Determine the (x, y) coordinate at the center of the cell enclosing the given text.  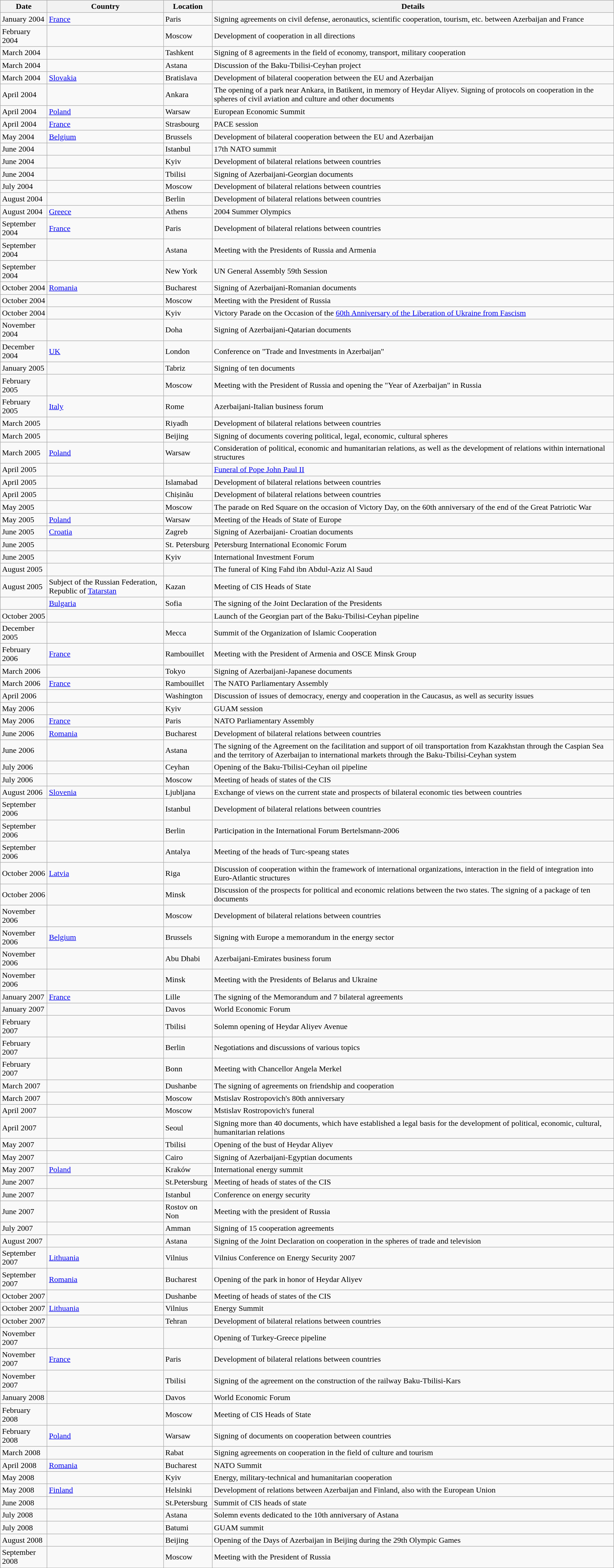
Solemn events dedicated to the 10th anniversary of Astana (413, 1515)
Kazan (188, 587)
Greece (106, 212)
Signing of 8 agreements in the field of economy, transport, military cooperation (413, 53)
Signing of Azerbaijani-Qatarian documents (413, 330)
Mstislav Rostropovich's 80th anniversary (413, 1098)
Meeting with Chancellor Angela Merkel (413, 1069)
Seoul (188, 1128)
NATO Summit (413, 1465)
Mecca (188, 632)
Launch of the Georgian part of the Baku-Tbilisi-Ceyhan pipeline (413, 616)
NATO Parliamentary Assembly (413, 721)
Summit of CIS heads of state (413, 1503)
International Investment Forum (413, 557)
2004 Summer Olympics (413, 212)
Strasbourg (188, 124)
The signing of agreements on friendship and cooperation (413, 1086)
The funeral of King Fahd ibn Abdul-Aziz Al Saud (413, 569)
Development of relations between Azerbaijan and Finland, also with the European Union (413, 1490)
Signing with Europe a memorandum in the energy sector (413, 937)
Abu Dhabi (188, 959)
Meeting of the Heads of State of Europe (413, 520)
Mstislav Rostropovich's funeral (413, 1111)
Energy, military-technical and humanitarian cooperation (413, 1478)
17th NATO summit (413, 149)
The parade on Red Square on the occasion of Victory Day, on the 60th anniversary of the end of the Great Patriotic War (413, 507)
Petersburg International Economic Forum (413, 545)
Finland (106, 1490)
Meeting of the heads of Turc-speang states (413, 852)
Meeting with the President of Armenia and OSCE Minsk Group (413, 654)
Date (24, 7)
Ceyhan (188, 767)
November 2004 (24, 330)
Croatia (106, 532)
Details (413, 7)
April 2008 (24, 1465)
January 2008 (24, 1397)
Bulgaria (106, 603)
London (188, 351)
Participation in the International Forum Bertelsmann-2006 (413, 831)
Zagreb (188, 532)
Amman (188, 1228)
February 2004 (24, 36)
August 2008 (24, 1540)
The signing of the Joint Declaration of the Presidents (413, 603)
Signing of Azerbaijani- Croatian documents (413, 532)
Batumi (188, 1528)
Ljubljana (188, 792)
Energy Summit (413, 1309)
Chișinău (188, 495)
Rome (188, 406)
Athens (188, 212)
Cairo (188, 1157)
Country (106, 7)
Rostov on Non (188, 1212)
PACE session (413, 124)
Opening of the Days of Azerbaijan in Beijing during the 29th Olympic Games (413, 1540)
Signing of the agreement on the construction of the railway Baku-Tbilisi-Kars (413, 1380)
UN General Assembly 59th Session (413, 271)
December 2005 (24, 632)
Solemn opening of Heydar Aliyev Avenue (413, 1026)
Signing of documents on cooperation between countries (413, 1435)
New York (188, 271)
Subject of the Russian Federation, Republic of Tatarstan (106, 587)
Washington (188, 696)
Tokyo (188, 671)
Opening of Turkey-Greece pipeline (413, 1338)
January 2005 (24, 368)
December 2004 (24, 351)
Meeting with the Presidents of Belarus and Ukraine (413, 980)
Discussion of issues of democracy, energy and cooperation in the Caucasus, as well as security issues (413, 696)
Meeting with the president of Russia (413, 1212)
Summit of the Organization of Islamic Cooperation (413, 632)
Signing of Azerbaijani-Georgian documents (413, 174)
Negotiations and discussions of various topics (413, 1048)
Slovenia (106, 792)
Location (188, 7)
Kraków (188, 1169)
Consideration of political, economic and humanitarian relations, as well as the development of relations within international structures (413, 453)
Signing of ten documents (413, 368)
Funeral of Pope John Paul II (413, 470)
Signing of 15 cooperation agreements (413, 1228)
Islamabad (188, 482)
Signing of documents covering political, legal, economic, cultural spheres (413, 436)
Opening of the park in honor of Heydar Aliyev (413, 1279)
Azerbaijani-Italian business forum (413, 406)
April 2006 (24, 696)
Lille (188, 997)
Italy (106, 406)
August 2006 (24, 792)
Azerbaijani-Emirates business forum (413, 959)
Discussion of the Baku-Tbilisi-Ceyhan project (413, 65)
Development of cooperation in all directions (413, 36)
Conference on energy security (413, 1194)
October 2005 (24, 616)
European Economic Summit (413, 112)
Exchange of views on the current state and prospects of bilateral economic ties between countries (413, 792)
GUAM session (413, 709)
UK (106, 351)
The signing of the Memorandum and 7 bilateral agreements (413, 997)
Bratislava (188, 78)
May 2004 (24, 136)
Discussion of the prospects for political and economic relations between the two states. The signing of a package of ten documents (413, 894)
Riga (188, 873)
Signing of Azerbaijani-Romanian documents (413, 288)
Signing of Azerbaijani-Egyptian documents (413, 1157)
International energy summit (413, 1169)
Signing of Azerbaijani-Japanese documents (413, 671)
Latvia (106, 873)
Opening of the bust of Heydar Aliyev (413, 1145)
March 2008 (24, 1453)
Victory Parade on the Occasion of the 60th Anniversary of the Liberation of Ukraine from Fascism (413, 313)
June 2008 (24, 1503)
Helsinki (188, 1490)
Tehran (188, 1321)
Conference on "Trade and Investments in Azerbaijan" (413, 351)
August 2007 (24, 1241)
July 2004 (24, 187)
Signing agreements on civil defense, aeronautics, scientific cooperation, tourism, etc. between Azerbaijan and France (413, 19)
GUAM summit (413, 1528)
Tashkent (188, 53)
Meeting with the President of Russia and opening the "Year of Azerbaijan" in Russia (413, 385)
Signing of the Joint Declaration on cooperation in the spheres of trade and television (413, 1241)
January 2004 (24, 19)
Tabriz (188, 368)
Opening of the Baku-Tbilisi-Ceyhan oil pipeline (413, 767)
Riyadh (188, 423)
Bonn (188, 1069)
Signing agreements on cooperation in the field of culture and tourism (413, 1453)
Rabat (188, 1453)
Doha (188, 330)
St. Petersburg (188, 545)
The NATO Parliamentary Assembly (413, 684)
February 2006 (24, 654)
Meeting with the Presidents of Russia and Armenia (413, 250)
Discussion of cooperation within the framework of international organizations, interaction in the field of integration into Euro-Atlantic structures (413, 873)
July 2007 (24, 1228)
Ankara (188, 94)
Slovakia (106, 78)
Antalya (188, 852)
Vilnius Conference on Energy Security 2007 (413, 1258)
September 2008 (24, 1557)
Sofia (188, 603)
Signing more than 40 documents, which have established a legal basis for the development of political, economic, cultural, humanitarian relations (413, 1128)
